From the cell containing the given text, extract its center point as (x, y) coordinate. 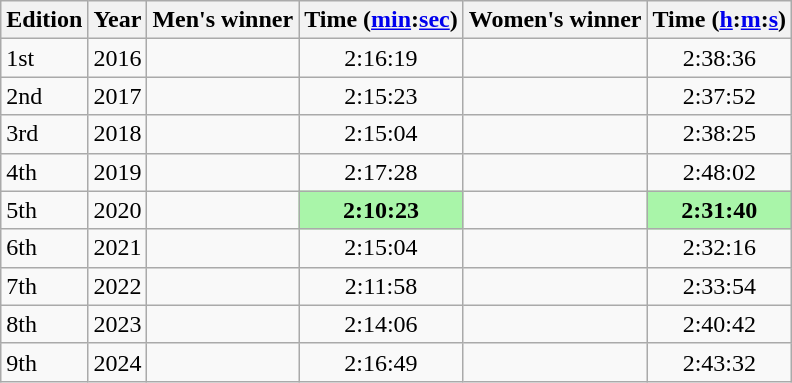
2:10:23 (382, 210)
9th (44, 362)
2:17:28 (382, 172)
2:16:19 (382, 58)
2021 (118, 248)
2:31:40 (720, 210)
6th (44, 248)
7th (44, 286)
2nd (44, 96)
2019 (118, 172)
2:32:16 (720, 248)
2:38:25 (720, 134)
2:43:32 (720, 362)
Women's winner (555, 20)
5th (44, 210)
4th (44, 172)
2024 (118, 362)
2:38:36 (720, 58)
2020 (118, 210)
Men's winner (223, 20)
Time (min:sec) (382, 20)
2022 (118, 286)
Year (118, 20)
2:48:02 (720, 172)
2017 (118, 96)
2:33:54 (720, 286)
Edition (44, 20)
1st (44, 58)
2018 (118, 134)
2023 (118, 324)
2:11:58 (382, 286)
2:14:06 (382, 324)
2016 (118, 58)
2:15:23 (382, 96)
8th (44, 324)
2:37:52 (720, 96)
Time (h:m:s) (720, 20)
2:16:49 (382, 362)
3rd (44, 134)
2:40:42 (720, 324)
